Extract the [x, y] coordinate from the center of the cell holding the provided text.  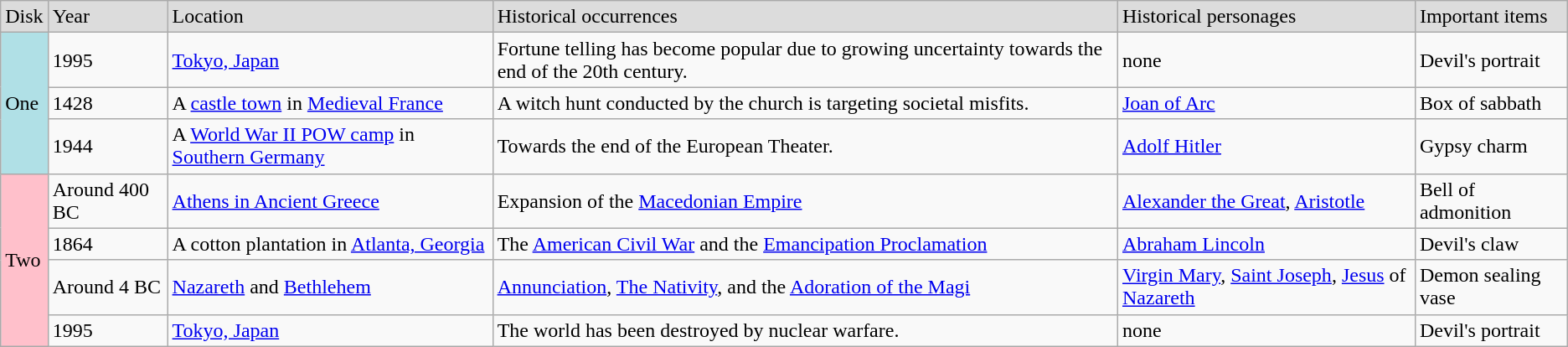
Gypsy charm [1491, 146]
Adolf Hitler [1266, 146]
Virgin Mary, Saint Joseph, Jesus of Nazareth [1266, 287]
Devil's claw [1491, 244]
1944 [107, 146]
Athens in Ancient Greece [330, 201]
Historical occurrences [805, 17]
Bell of admonition [1491, 201]
Joan of Arc [1266, 103]
Two [24, 260]
A World War II POW camp in Southern Germany [330, 146]
Box of sabbath [1491, 103]
Nazareth and Bethlehem [330, 287]
Around 400 BC [107, 201]
One [24, 103]
1864 [107, 244]
Abraham Lincoln [1266, 244]
Around 4 BC [107, 287]
Alexander the Great, Aristotle [1266, 201]
Important items [1491, 17]
Disk [24, 17]
Location [330, 17]
Expansion of the Macedonian Empire [805, 201]
Historical personages [1266, 17]
Annunciation, The Nativity, and the Adoration of the Magi [805, 287]
The American Civil War and the Emancipation Proclamation [805, 244]
Fortune telling has become popular due to growing uncertainty towards the end of the 20th century. [805, 60]
A witch hunt conducted by the church is targeting societal misfits. [805, 103]
Demon sealing vase [1491, 287]
Towards the end of the European Theater. [805, 146]
The world has been destroyed by nuclear warfare. [805, 330]
A castle town in Medieval France [330, 103]
A cotton plantation in Atlanta, Georgia [330, 244]
1428 [107, 103]
Year [107, 17]
